Find where the given text appears and provide that cell's center as [X, Y] coordinate. 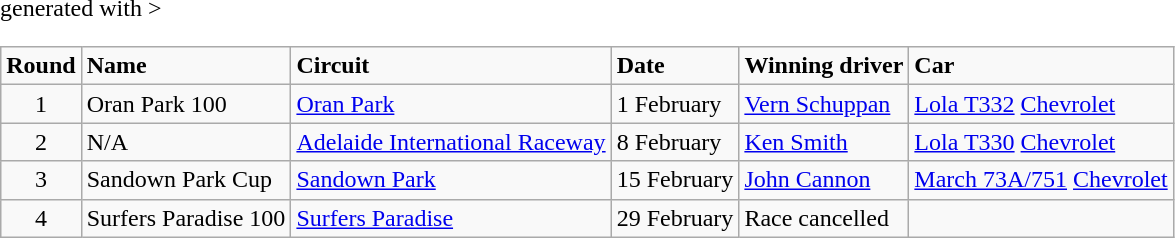
Lola T332 Chevrolet [1041, 104]
Round [41, 66]
March 73A/751 Chevrolet [1041, 180]
Winning driver [824, 66]
Oran Park 100 [186, 104]
Ken Smith [824, 142]
Sandown Park [451, 180]
John Cannon [824, 180]
Name [186, 66]
Vern Schuppan [824, 104]
Circuit [451, 66]
Sandown Park Cup [186, 180]
15 February [675, 180]
Adelaide International Raceway [451, 142]
Lola T330 Chevrolet [1041, 142]
8 February [675, 142]
3 [41, 180]
2 [41, 142]
1 [41, 104]
29 February [675, 218]
1 February [675, 104]
4 [41, 218]
Race cancelled [824, 218]
Surfers Paradise [451, 218]
Surfers Paradise 100 [186, 218]
N/A [186, 142]
Date [675, 66]
Car [1041, 66]
Oran Park [451, 104]
